Return (x, y) of the center of cell containing provided text 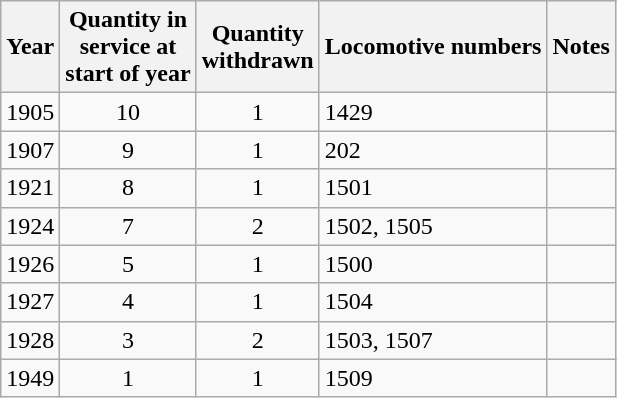
3 (128, 340)
202 (433, 150)
1500 (433, 264)
Notes (581, 47)
1907 (30, 150)
10 (128, 112)
4 (128, 302)
1924 (30, 226)
1503, 1507 (433, 340)
1429 (433, 112)
1905 (30, 112)
9 (128, 150)
1921 (30, 188)
1927 (30, 302)
1504 (433, 302)
1501 (433, 188)
1509 (433, 378)
7 (128, 226)
Quantitywithdrawn (258, 47)
5 (128, 264)
1502, 1505 (433, 226)
1926 (30, 264)
Year (30, 47)
1928 (30, 340)
Locomotive numbers (433, 47)
1949 (30, 378)
Quantity inservice atstart of year (128, 47)
8 (128, 188)
